From the cell containing the given text, extract its center point as [x, y] coordinate. 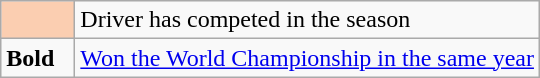
Driver has competed in the season [308, 20]
Bold [38, 58]
Won the World Championship in the same year [308, 58]
